Find where the given text appears and provide that cell's center as (X, Y) coordinate. 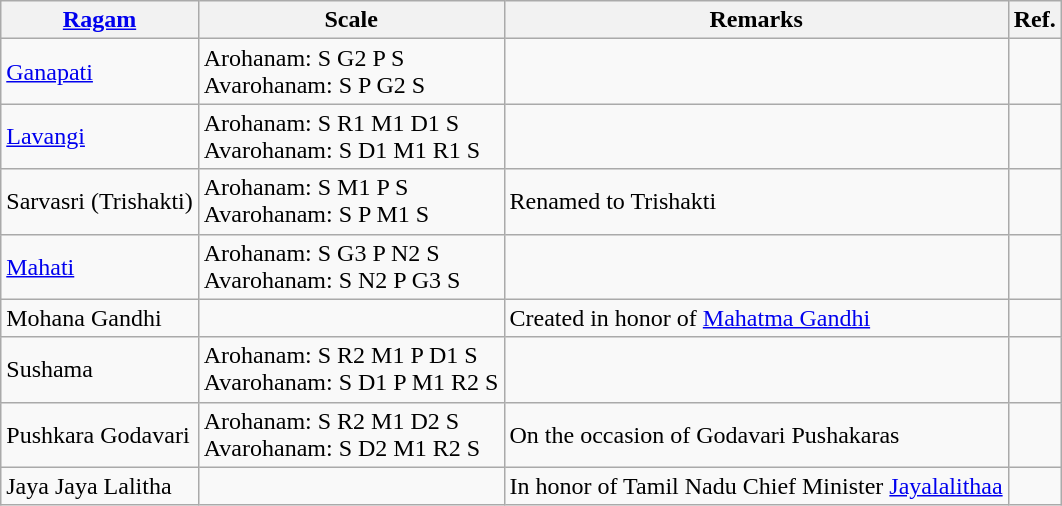
Arohanam: S G3 P N2 SAvarohanam: S N2 P G3 S (351, 266)
Mahati (100, 266)
Arohanam: S R2 M1 D2 SAvarohanam: S D2 M1 R2 S (351, 434)
Scale (351, 20)
Lavangi (100, 136)
Sushama (100, 370)
On the occasion of Godavari Pushakaras (756, 434)
Sarvasri (Trishakti) (100, 202)
Ref. (1034, 20)
Arohanam: S R1 M1 D1 SAvarohanam: S D1 M1 R1 S (351, 136)
Pushkara Godavari (100, 434)
Arohanam: S M1 P SAvarohanam: S P M1 S (351, 202)
In honor of Tamil Nadu Chief Minister Jayalalithaa (756, 486)
Remarks (756, 20)
Arohanam: S R2 M1 P D1 SAvarohanam: S D1 P M1 R2 S (351, 370)
Arohanam: S G2 P SAvarohanam: S P G2 S (351, 72)
Jaya Jaya Lalitha (100, 486)
Mohana Gandhi (100, 318)
Ragam (100, 20)
Ganapati (100, 72)
Created in honor of Mahatma Gandhi (756, 318)
Renamed to Trishakti (756, 202)
